Determine the (X, Y) coordinate at the center of the cell enclosing the given text.  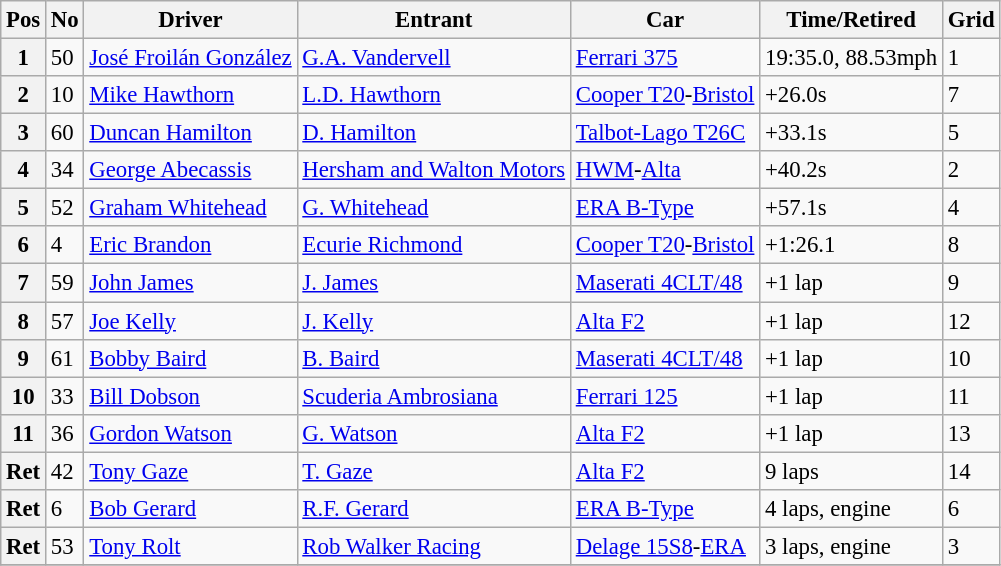
Bob Gerard (190, 509)
9 laps (852, 471)
Bill Dobson (190, 396)
Bobby Baird (190, 358)
Pos (24, 20)
13 (970, 433)
34 (65, 170)
57 (65, 321)
T. Gaze (434, 471)
Ecurie Richmond (434, 245)
33 (65, 396)
12 (970, 321)
3 laps, engine (852, 546)
+26.0s (852, 95)
J. Kelly (434, 321)
Mike Hawthorn (190, 95)
+33.1s (852, 133)
Car (664, 20)
Graham Whitehead (190, 208)
50 (65, 58)
D. Hamilton (434, 133)
Joe Kelly (190, 321)
Tony Rolt (190, 546)
60 (65, 133)
53 (65, 546)
19:35.0, 88.53mph (852, 58)
John James (190, 283)
4 laps, engine (852, 509)
14 (970, 471)
G.A. Vandervell (434, 58)
G. Watson (434, 433)
Entrant (434, 20)
J. James (434, 283)
59 (65, 283)
Rob Walker Racing (434, 546)
Scuderia Ambrosiana (434, 396)
Eric Brandon (190, 245)
+57.1s (852, 208)
No (65, 20)
Tony Gaze (190, 471)
+40.2s (852, 170)
Ferrari 375 (664, 58)
Talbot-Lago T26C (664, 133)
Hersham and Walton Motors (434, 170)
Duncan Hamilton (190, 133)
Ferrari 125 (664, 396)
+1:26.1 (852, 245)
42 (65, 471)
George Abecassis (190, 170)
B. Baird (434, 358)
Driver (190, 20)
Gordon Watson (190, 433)
61 (65, 358)
R.F. Gerard (434, 509)
36 (65, 433)
José Froilán González (190, 58)
HWM-Alta (664, 170)
Time/Retired (852, 20)
52 (65, 208)
Delage 15S8-ERA (664, 546)
G. Whitehead (434, 208)
L.D. Hawthorn (434, 95)
Grid (970, 20)
